Output the (X, Y) coordinate of the center of the cell containing the given text.  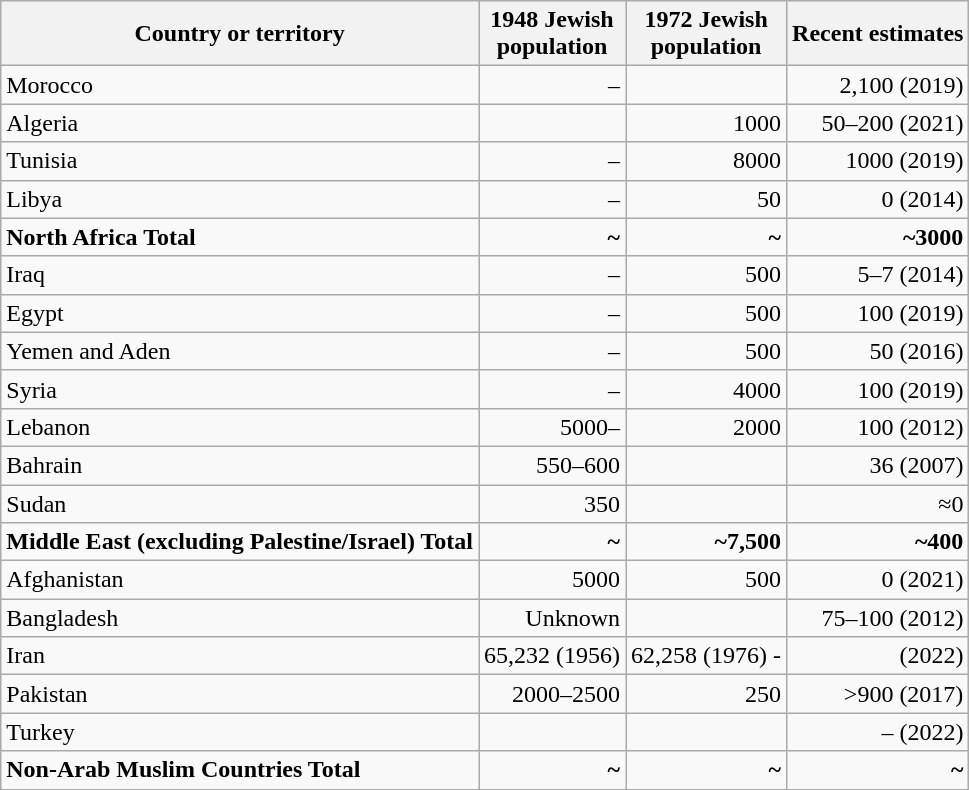
Country or territory (240, 34)
Iraq (240, 275)
50–200 (2021) (878, 123)
Bahrain (240, 465)
North Africa Total (240, 237)
Iran (240, 656)
Tunisia (240, 161)
Middle East (excluding Palestine/Israel) Total (240, 542)
>900 (2017) (878, 694)
Morocco (240, 85)
75–100 (2012) (878, 618)
~3000 (878, 237)
– (2022) (878, 732)
Pakistan (240, 694)
4000 (706, 389)
1972 Jewishpopulation (706, 34)
50 (2016) (878, 351)
Yemen and Aden (240, 351)
(2022) (878, 656)
2,100 (2019) (878, 85)
Non-Arab Muslim Countries Total (240, 770)
8000 (706, 161)
100 (2012) (878, 427)
350 (552, 503)
550–600 (552, 465)
Bangladesh (240, 618)
Sudan (240, 503)
250 (706, 694)
Libya (240, 199)
5–7 (2014) (878, 275)
Algeria (240, 123)
1000 (2019) (878, 161)
36 (2007) (878, 465)
50 (706, 199)
Recent estimates (878, 34)
Afghanistan (240, 580)
62,258 (1976) - (706, 656)
~400 (878, 542)
≈0 (878, 503)
Unknown (552, 618)
1000 (706, 123)
5000 (552, 580)
0 (2014) (878, 199)
2000 (706, 427)
5000– (552, 427)
Turkey (240, 732)
1948 Jewishpopulation (552, 34)
Syria (240, 389)
Lebanon (240, 427)
2000–2500 (552, 694)
Egypt (240, 313)
0 (2021) (878, 580)
65,232 (1956) (552, 656)
~7,500 (706, 542)
